Locate the cell with the specified text and output its (X, Y) center coordinate. 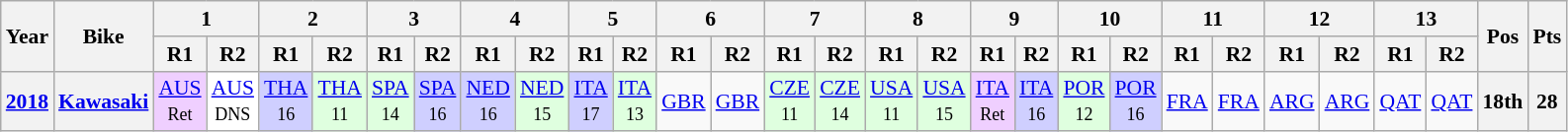
Year (28, 35)
8 (917, 19)
Kawasaki (103, 100)
NED15 (542, 100)
2 (312, 19)
18th (1503, 100)
11 (1213, 19)
ITARet (993, 100)
USA11 (892, 100)
THA11 (339, 100)
1 (206, 19)
Pts (1546, 35)
13 (1426, 19)
AUSDNS (233, 100)
10 (1109, 19)
THA16 (286, 100)
CZE14 (840, 100)
28 (1546, 100)
2018 (28, 100)
AUSRet (180, 100)
SPA14 (391, 100)
ITA16 (1036, 100)
9 (1014, 19)
6 (710, 19)
CZE11 (789, 100)
3 (413, 19)
SPA16 (438, 100)
ITA17 (590, 100)
NED16 (487, 100)
USA15 (943, 100)
12 (1319, 19)
Pos (1503, 35)
7 (815, 19)
4 (514, 19)
Bike (103, 35)
POR16 (1136, 100)
POR12 (1084, 100)
ITA13 (635, 100)
5 (613, 19)
